Identify which cell holds the provided text, then report its [x, y] central coordinate. 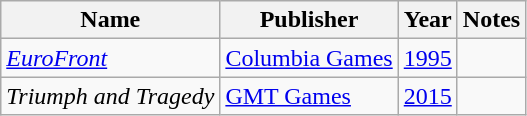
Year [428, 20]
Publisher [309, 20]
Triumph and Tragedy [110, 96]
EuroFront [110, 58]
Notes [491, 20]
GMT Games [309, 96]
1995 [428, 58]
Columbia Games [309, 58]
2015 [428, 96]
Name [110, 20]
